Search for the cell housing the specified text and yield its (X, Y) center coordinate. 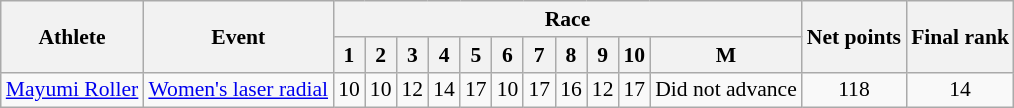
16 (571, 90)
8 (571, 55)
6 (508, 55)
Race (568, 19)
Athlete (72, 36)
Net points (854, 36)
3 (413, 55)
Final rank (960, 36)
4 (444, 55)
Event (238, 36)
1 (349, 55)
M (726, 55)
2 (381, 55)
Women's laser radial (238, 90)
Did not advance (726, 90)
Mayumi Roller (72, 90)
7 (539, 55)
9 (603, 55)
5 (476, 55)
118 (854, 90)
